Return the (x, y) coordinate for the center point of the cell that contains the specified text.  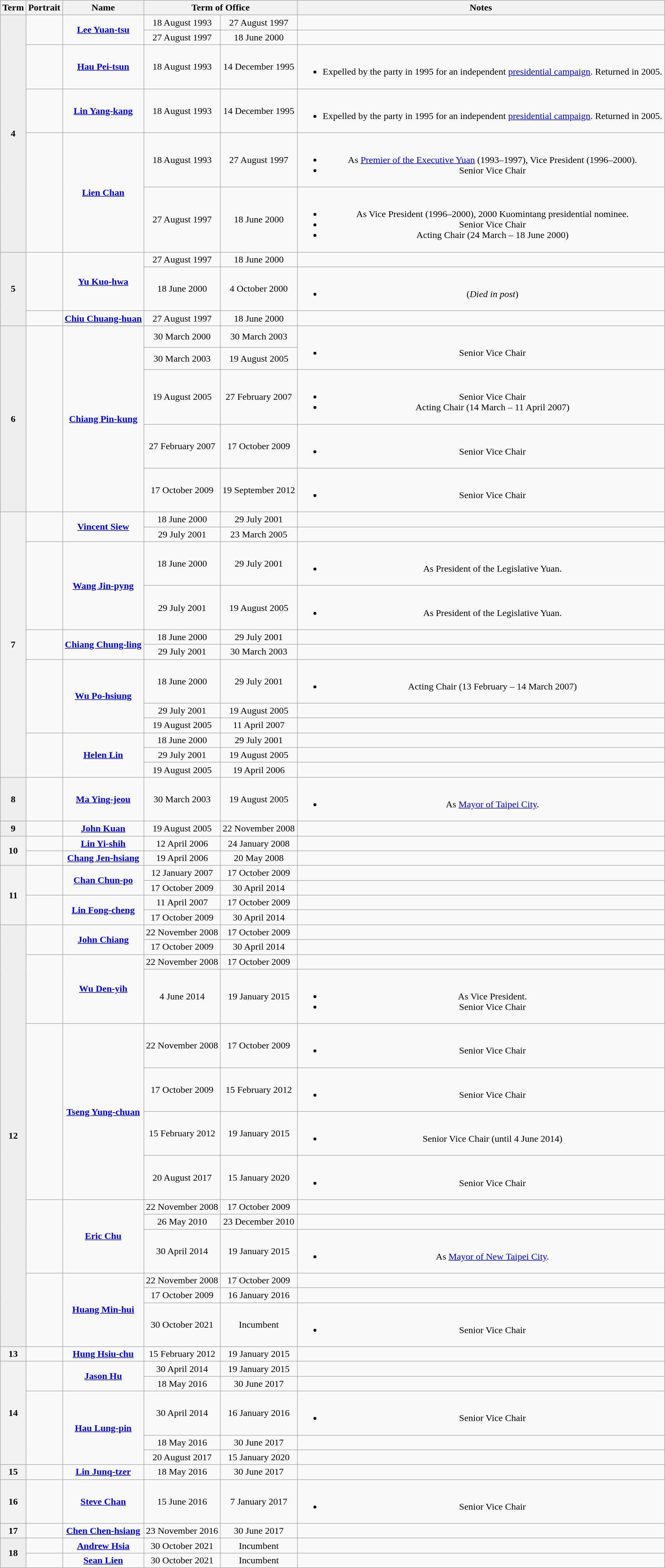
23 December 2010 (259, 1221)
30 March 2000 (182, 337)
11 (13, 895)
4 June 2014 (182, 996)
(Died in post) (481, 289)
Yu Kuo-hwa (104, 282)
Hung Hsiu-chu (104, 1354)
4 October 2000 (259, 289)
Name (104, 8)
23 November 2016 (182, 1531)
Lin Yi-shih (104, 843)
Lin Yang-kang (104, 110)
Eric Chu (104, 1236)
John Kuan (104, 828)
16 (13, 1501)
As Vice President (1996–2000), 2000 Kuomintang presidential nominee.Senior Vice ChairActing Chair (24 March – 18 June 2000) (481, 219)
20 May 2008 (259, 858)
Steve Chan (104, 1501)
18 (13, 1553)
Huang Min-hui (104, 1310)
Notes (481, 8)
24 January 2008 (259, 843)
Helen Lin (104, 755)
Chan Chun-po (104, 880)
7 (13, 645)
15 June 2016 (182, 1501)
Jason Hu (104, 1376)
Hau Pei-tsun (104, 67)
Chen Chen-hsiang (104, 1531)
5 (13, 289)
Term (13, 8)
13 (13, 1354)
Sean Lien (104, 1560)
7 January 2017 (259, 1501)
Lin Fong-cheng (104, 910)
John Chiang (104, 940)
Portrait (44, 8)
Chiu Chuang-huan (104, 318)
8 (13, 799)
As Mayor of New Taipei City. (481, 1251)
Senior Vice Chair (until 4 June 2014) (481, 1133)
19 September 2012 (259, 490)
14 (13, 1413)
17 (13, 1531)
Wu Po-hsiung (104, 696)
12 (13, 1136)
Hau Lung-pin (104, 1428)
Term of Office (221, 8)
As Premier of the Executive Yuan (1993–1997), Vice President (1996–2000).Senior Vice Chair (481, 160)
26 May 2010 (182, 1221)
Lee Yuan-tsu (104, 30)
6 (13, 418)
As Mayor of Taipei City. (481, 799)
As Vice President.Senior Vice Chair (481, 996)
Wu Den-yih (104, 989)
Acting Chair (13 February – 14 March 2007) (481, 681)
Senior Vice ChairActing Chair (14 March – 11 April 2007) (481, 397)
Chiang Chung-ling (104, 644)
23 March 2005 (259, 534)
Andrew Hsia (104, 1545)
Vincent Siew (104, 527)
Chang Jen-hsiang (104, 858)
Chiang Pin-kung (104, 418)
Ma Ying-jeou (104, 799)
Wang Jin-pyng (104, 586)
10 (13, 851)
12 April 2006 (182, 843)
4 (13, 134)
Lin Junq-tzer (104, 1472)
Lien Chan (104, 192)
15 (13, 1472)
12 January 2007 (182, 873)
9 (13, 828)
Tseng Yung-chuan (104, 1111)
